From the cell containing the given text, extract its center point as [x, y] coordinate. 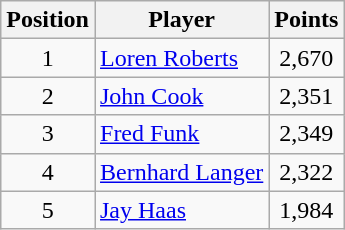
Player [181, 20]
4 [48, 172]
Jay Haas [181, 210]
Fred Funk [181, 134]
Position [48, 20]
Loren Roberts [181, 58]
John Cook [181, 96]
2,349 [306, 134]
5 [48, 210]
1,984 [306, 210]
3 [48, 134]
2,351 [306, 96]
2,322 [306, 172]
Bernhard Langer [181, 172]
2 [48, 96]
Points [306, 20]
2,670 [306, 58]
1 [48, 58]
